Capture the cell that displays the provided text and extract its [x, y] central coordinate. 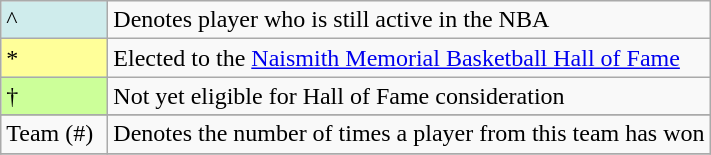
Denotes the number of times a player from this team has won [409, 134]
Not yet eligible for Hall of Fame consideration [409, 96]
Elected to the Naismith Memorial Basketball Hall of Fame [409, 58]
^ [54, 20]
Denotes player who is still active in the NBA [409, 20]
† [54, 96]
Team (#) [54, 134]
* [54, 58]
